Determine the (x, y) coordinate at the center of the cell enclosing the given text.  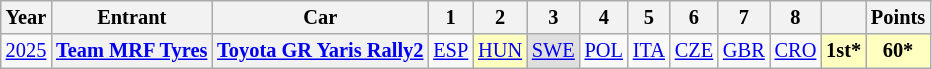
1st* (844, 51)
Year (26, 17)
GBR (744, 51)
60* (898, 51)
5 (649, 17)
ESP (450, 51)
3 (554, 17)
2 (500, 17)
SWE (554, 51)
Toyota GR Yaris Rally2 (320, 51)
8 (796, 17)
Entrant (132, 17)
2025 (26, 51)
1 (450, 17)
Car (320, 17)
CZE (694, 51)
CRO (796, 51)
7 (744, 17)
POL (604, 51)
HUN (500, 51)
ITA (649, 51)
6 (694, 17)
Points (898, 17)
4 (604, 17)
Team MRF Tyres (132, 51)
